Return (X, Y) of the center of cell containing provided text 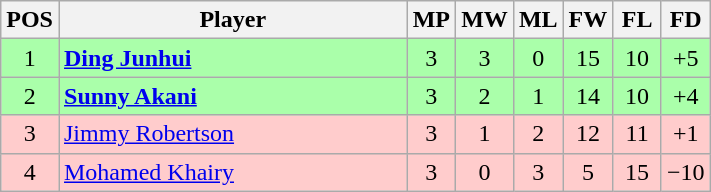
Player (232, 20)
MP (432, 20)
FD (686, 20)
12 (588, 134)
FW (588, 20)
5 (588, 172)
14 (588, 96)
MW (485, 20)
+5 (686, 58)
Jimmy Robertson (232, 134)
−10 (686, 172)
+4 (686, 96)
POS (30, 20)
4 (30, 172)
11 (638, 134)
FL (638, 20)
Sunny Akani (232, 96)
+1 (686, 134)
Ding Junhui (232, 58)
ML (538, 20)
Mohamed Khairy (232, 172)
